Output the (x, y) coordinate of the center of the cell containing the given text.  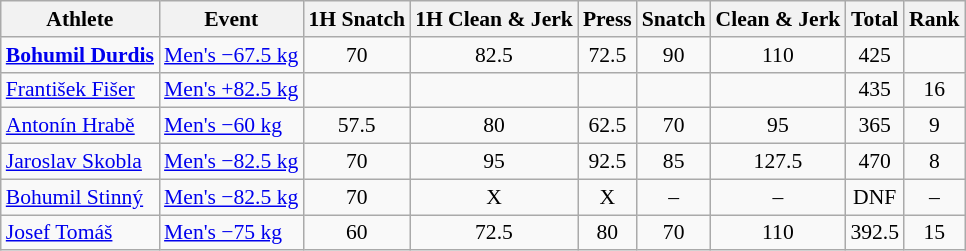
DNF (874, 197)
Men's −60 kg (231, 126)
Event (231, 19)
85 (674, 162)
Total (874, 19)
92.5 (608, 162)
16 (934, 90)
62.5 (608, 126)
Rank (934, 19)
57.5 (356, 126)
Clean & Jerk (778, 19)
Bohumil Stinný (80, 197)
Athlete (80, 19)
60 (356, 233)
František Fišer (80, 90)
Men's −67.5 kg (231, 55)
Men's +82.5 kg (231, 90)
90 (674, 55)
Josef Tomáš (80, 233)
15 (934, 233)
Men's −75 kg (231, 233)
365 (874, 126)
Antonín Hrabě (80, 126)
Press (608, 19)
9 (934, 126)
Jaroslav Skobla (80, 162)
127.5 (778, 162)
Bohumil Durdis (80, 55)
82.5 (494, 55)
470 (874, 162)
392.5 (874, 233)
Snatch (674, 19)
8 (934, 162)
425 (874, 55)
435 (874, 90)
1H Clean & Jerk (494, 19)
1H Snatch (356, 19)
